Determine the (x, y) coordinate at the center of the cell enclosing the given text.  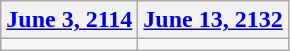
June 13, 2132 (213, 20)
June 3, 2114 (70, 20)
